Detect which cell encompasses the target text, then output its (x, y) center coordinate. 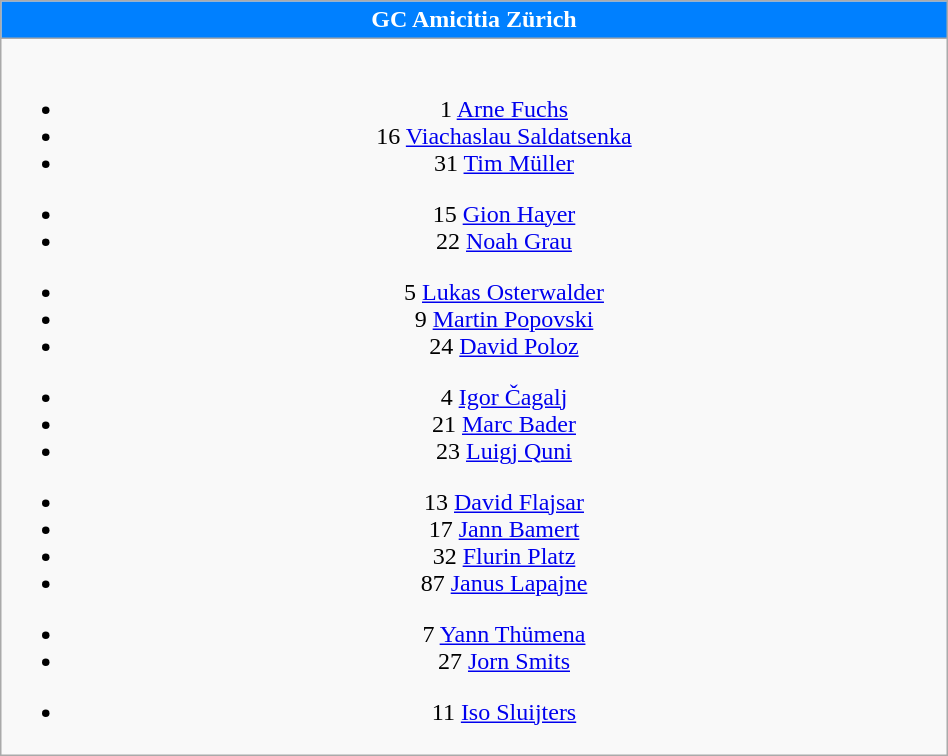
GC Amicitia Zürich (474, 20)
